Extract the (X, Y) coordinate from the center of the cell holding the provided text.  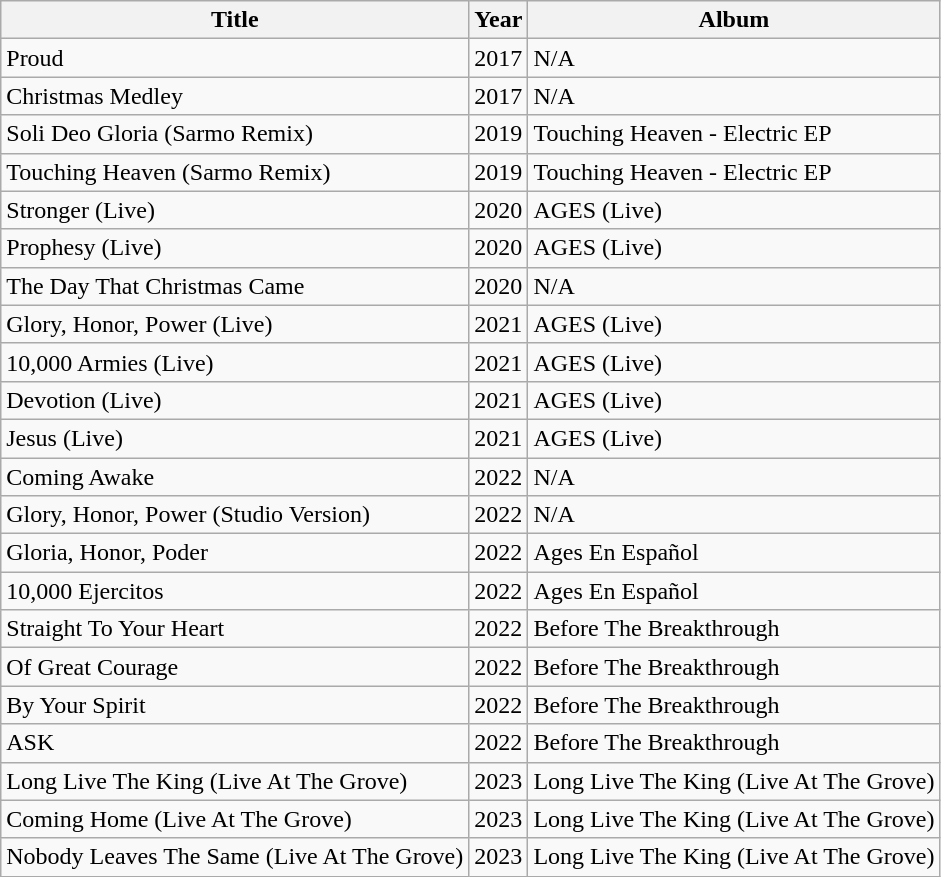
Album (734, 20)
Proud (235, 58)
Straight To Your Heart (235, 629)
Title (235, 20)
Gloria, Honor, Poder (235, 553)
Soli Deo Gloria (Sarmo Remix) (235, 134)
Glory, Honor, Power (Live) (235, 324)
By Your Spirit (235, 705)
The Day That Christmas Came (235, 286)
Christmas Medley (235, 96)
Jesus (Live) (235, 438)
Year (498, 20)
Devotion (Live) (235, 400)
Of Great Courage (235, 667)
10,000 Ejercitos (235, 591)
Stronger (Live) (235, 210)
Glory, Honor, Power (Studio Version) (235, 515)
10,000 Armies (Live) (235, 362)
Nobody Leaves The Same (Live At The Grove) (235, 857)
Prophesy (Live) (235, 248)
Coming Awake (235, 477)
Coming Home (Live At The Grove) (235, 819)
ASK (235, 743)
Touching Heaven (Sarmo Remix) (235, 172)
